For the text-containing cell, return its midpoint in [X, Y] coordinate format. 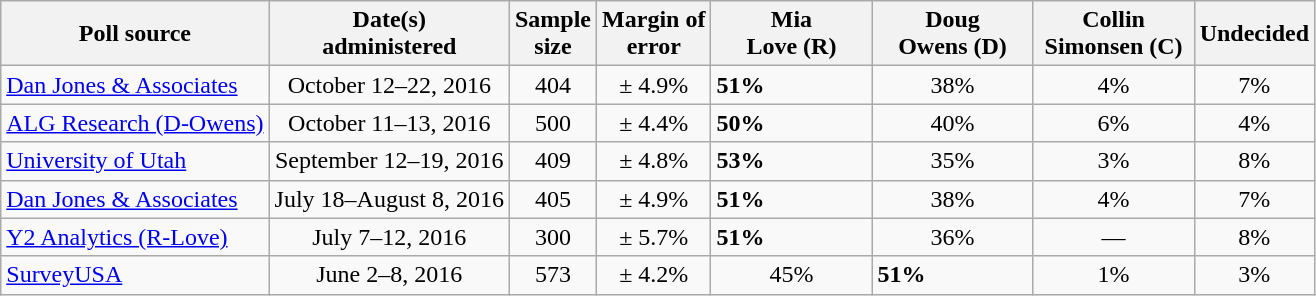
Date(s)administered [389, 34]
October 11–13, 2016 [389, 123]
± 4.8% [654, 161]
ALG Research (D-Owens) [135, 123]
CollinSimonsen (C) [1114, 34]
Samplesize [552, 34]
50% [792, 123]
Undecided [1254, 34]
573 [552, 275]
53% [792, 161]
July 18–August 8, 2016 [389, 199]
± 4.4% [654, 123]
500 [552, 123]
September 12–19, 2016 [389, 161]
6% [1114, 123]
SurveyUSA [135, 275]
Poll source [135, 34]
404 [552, 85]
40% [952, 123]
October 12–22, 2016 [389, 85]
— [1114, 237]
Margin oferror [654, 34]
405 [552, 199]
June 2–8, 2016 [389, 275]
± 5.7% [654, 237]
University of Utah [135, 161]
± 4.2% [654, 275]
1% [1114, 275]
409 [552, 161]
DougOwens (D) [952, 34]
35% [952, 161]
MiaLove (R) [792, 34]
36% [952, 237]
45% [792, 275]
300 [552, 237]
Y2 Analytics (R-Love) [135, 237]
July 7–12, 2016 [389, 237]
